Find where the given text appears and provide that cell's center as (x, y) coordinate. 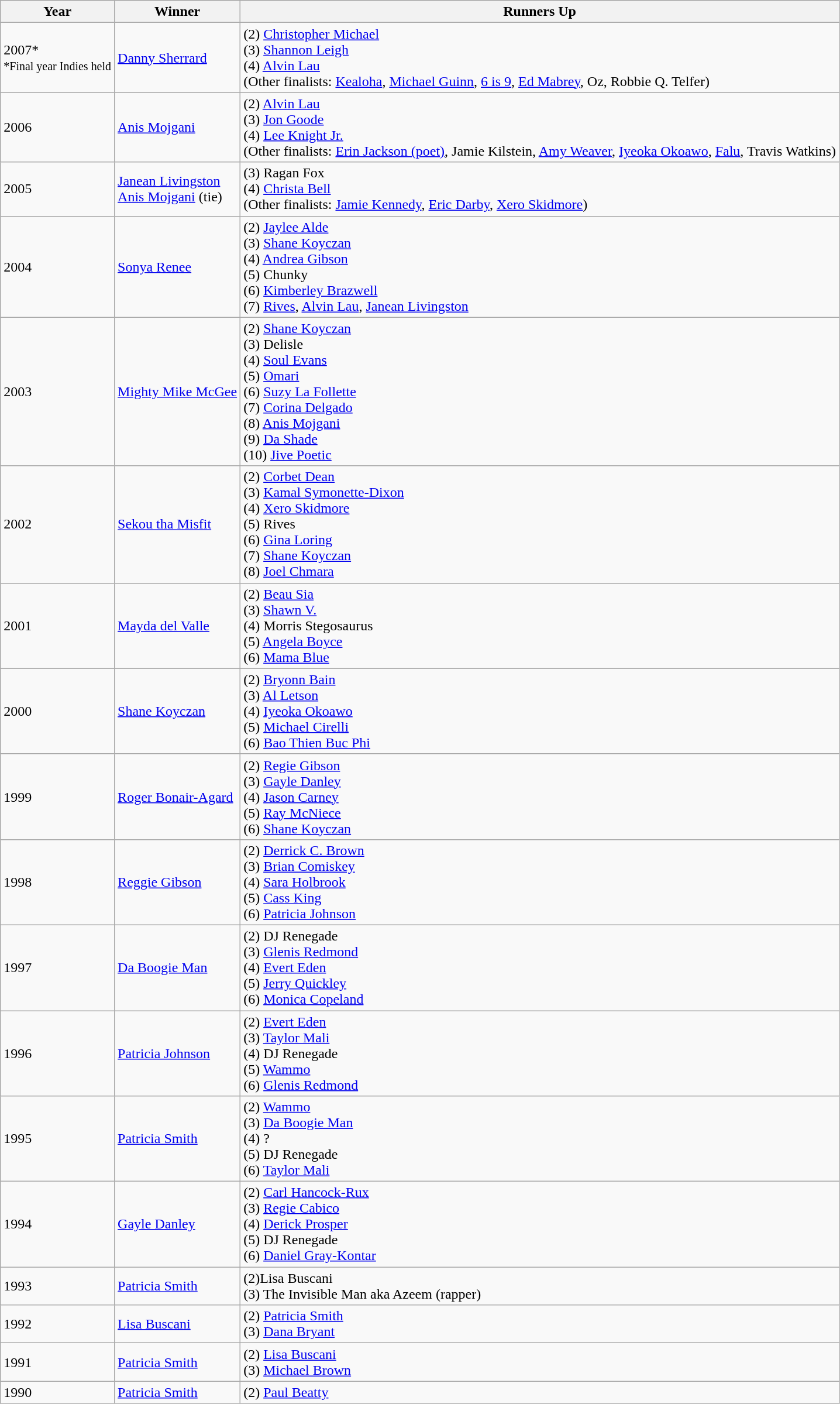
Danny Sherrard (178, 57)
1990 (57, 1392)
(2) Bryonn Bain(3) Al Letson(4) Iyeoka Okoawo(5) Michael Cirelli(6) Bao Thien Buc Phi (540, 711)
1996 (57, 1053)
(2) Paul Beatty (540, 1392)
Gayle Danley (178, 1224)
Winner (178, 12)
(2) Carl Hancock-Rux(3) Regie Cabico(4) Derick Prosper(5) DJ Renegade(6) Daniel Gray-Kontar (540, 1224)
2007**Final year Indies held (57, 57)
(2) Christopher Michael(3) Shannon Leigh(4) Alvin Lau(Other finalists: Kealoha, Michael Guinn, 6 is 9, Ed Mabrey, Oz, Robbie Q. Telfer) (540, 57)
1997 (57, 967)
(2) DJ Renegade(3) Glenis Redmond(4) Evert Eden(5) Jerry Quickley(6) Monica Copeland (540, 967)
1994 (57, 1224)
(2) Beau Sia(3) Shawn V.(4) Morris Stegosaurus(5) Angela Boyce(6) Mama Blue (540, 626)
2002 (57, 524)
(2) Shane Koyczan(3) Delisle(4) Soul Evans(5) Omari(6) Suzy La Follette(7) Corina Delgado(8) Anis Mojgani(9) Da Shade(10) Jive Poetic (540, 392)
Year (57, 12)
Da Boogie Man (178, 967)
(2)Lisa Buscani (3) The Invisible Man aka Azeem (rapper) (540, 1286)
1993 (57, 1286)
2000 (57, 711)
(2) Regie Gibson(3) Gayle Danley(4) Jason Carney(5) Ray McNiece(6) Shane Koyczan (540, 797)
(2) Derrick C. Brown(3) Brian Comiskey(4) Sara Holbrook(5) Cass King(6) Patricia Johnson (540, 882)
1992 (57, 1324)
(2) Wammo(3) Da Boogie Man(4) ?(5) DJ Renegade(6) Taylor Mali (540, 1139)
2004 (57, 267)
1999 (57, 797)
Mayda del Valle (178, 626)
2005 (57, 189)
(2) Patricia Smith(3) Dana Bryant (540, 1324)
1991 (57, 1362)
1998 (57, 882)
(3) Ragan Fox(4) Christa Bell(Other finalists: Jamie Kennedy, Eric Darby, Xero Skidmore) (540, 189)
2003 (57, 392)
Patricia Johnson (178, 1053)
Anis Mojgani (178, 128)
2006 (57, 128)
Sonya Renee (178, 267)
(2) Lisa Buscani(3) Michael Brown (540, 1362)
Mighty Mike McGee (178, 392)
Reggie Gibson (178, 882)
Roger Bonair-Agard (178, 797)
1995 (57, 1139)
(2) Corbet Dean(3) Kamal Symonette-Dixon(4) Xero Skidmore(5) Rives(6) Gina Loring(7) Shane Koyczan(8) Joel Chmara (540, 524)
Lisa Buscani (178, 1324)
Janean LivingstonAnis Mojgani (tie) (178, 189)
Runners Up (540, 12)
Shane Koyczan (178, 711)
Sekou tha Misfit (178, 524)
(2) Evert Eden(3) Taylor Mali(4) DJ Renegade(5) Wammo(6) Glenis Redmond (540, 1053)
(2) Alvin Lau(3) Jon Goode(4) Lee Knight Jr.(Other finalists: Erin Jackson (poet), Jamie Kilstein, Amy Weaver, Iyeoka Okoawo, Falu, Travis Watkins) (540, 128)
2001 (57, 626)
(2) Jaylee Alde(3) Shane Koyczan(4) Andrea Gibson(5) Chunky(6) Kimberley Brazwell(7) Rives, Alvin Lau, Janean Livingston (540, 267)
